Scan for the cell matching the given text and deliver its [x, y] coordinate at center. 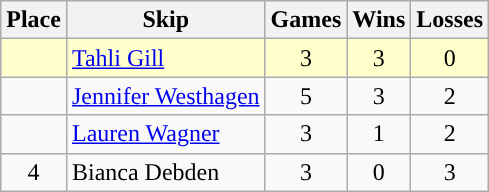
1 [379, 134]
Place [34, 20]
4 [34, 172]
Skip [166, 20]
Games [306, 20]
Bianca Debden [166, 172]
Wins [379, 20]
Lauren Wagner [166, 134]
Losses [450, 20]
Tahli Gill [166, 58]
Jennifer Westhagen [166, 96]
5 [306, 96]
